Locate the cell with the specified text and output its (x, y) center coordinate. 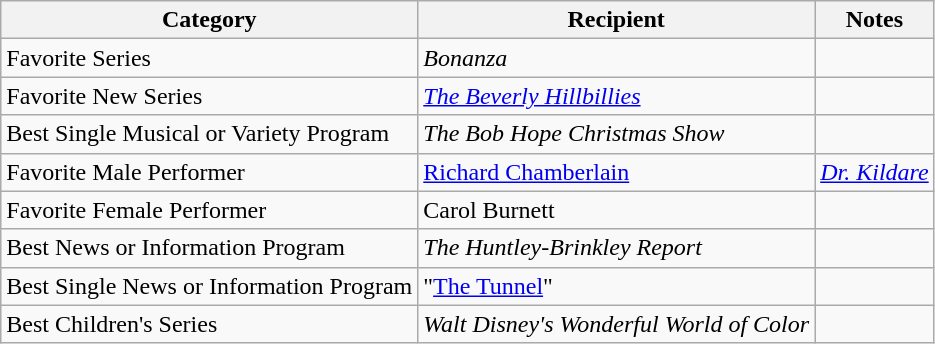
Carol Burnett (616, 210)
Dr. Kildare (875, 172)
"The Tunnel" (616, 286)
Richard Chamberlain (616, 172)
Favorite New Series (210, 96)
Best Single Musical or Variety Program (210, 134)
Best Children's Series (210, 324)
Best News or Information Program (210, 248)
Favorite Series (210, 58)
Category (210, 20)
Recipient (616, 20)
Best Single News or Information Program (210, 286)
Notes (875, 20)
The Beverly Hillbillies (616, 96)
Favorite Male Performer (210, 172)
The Huntley-Brinkley Report (616, 248)
Walt Disney's Wonderful World of Color (616, 324)
Bonanza (616, 58)
The Bob Hope Christmas Show (616, 134)
Favorite Female Performer (210, 210)
